Identify which cell holds the provided text, then report its (X, Y) central coordinate. 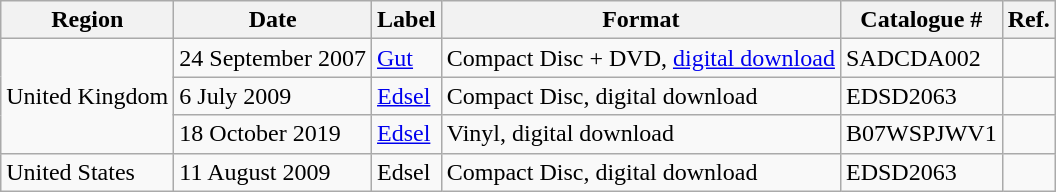
Catalogue # (921, 20)
Label (407, 20)
Format (640, 20)
Date (273, 20)
18 October 2019 (273, 134)
SADCDA002 (921, 58)
Gut (407, 58)
11 August 2009 (273, 172)
United States (88, 172)
Compact Disc + DVD, digital download (640, 58)
Vinyl, digital download (640, 134)
6 July 2009 (273, 96)
United Kingdom (88, 96)
B07WSPJWV1 (921, 134)
24 September 2007 (273, 58)
Region (88, 20)
Ref. (1028, 20)
